For the text-containing cell, return its midpoint in [X, Y] coordinate format. 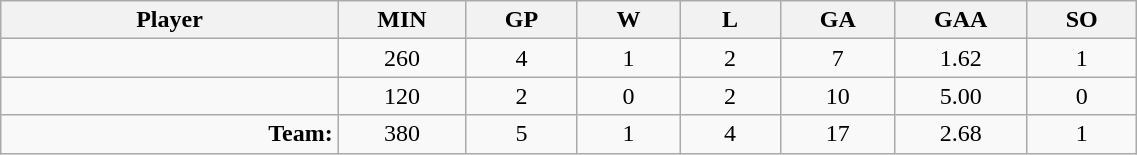
W [628, 20]
5 [522, 134]
380 [402, 134]
Team: [170, 134]
120 [402, 96]
Player [170, 20]
17 [838, 134]
2.68 [961, 134]
L [730, 20]
5.00 [961, 96]
GAA [961, 20]
SO [1081, 20]
1.62 [961, 58]
GP [522, 20]
GA [838, 20]
260 [402, 58]
MIN [402, 20]
7 [838, 58]
10 [838, 96]
